Identify which cell holds the provided text, then report its [x, y] central coordinate. 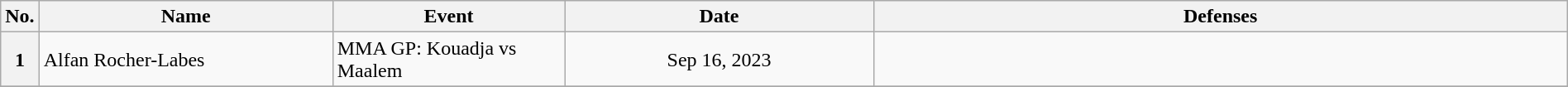
Event [448, 17]
Name [185, 17]
No. [20, 17]
Alfan Rocher-Labes [185, 60]
1 [20, 60]
MMA GP: Kouadja vs Maalem [448, 60]
Sep 16, 2023 [719, 60]
Defenses [1221, 17]
Date [719, 17]
